Locate the cell with the specified text and output its (x, y) center coordinate. 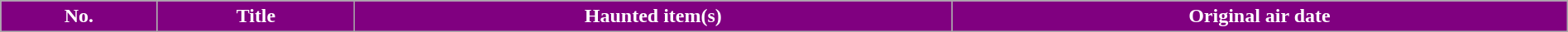
Original air date (1260, 16)
Haunted item(s) (653, 16)
No. (79, 16)
Title (256, 16)
